Scan for the cell matching the given text and deliver its (X, Y) coordinate at center. 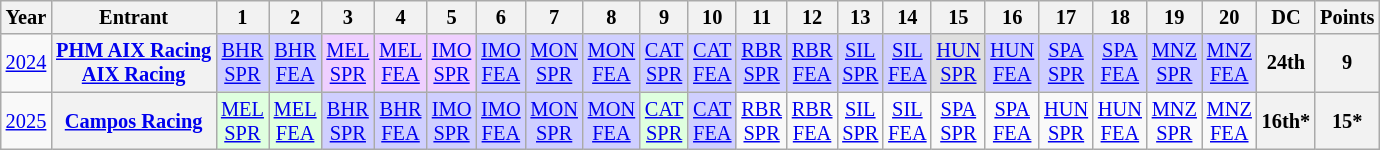
6 (500, 17)
15 (958, 17)
11 (761, 17)
10 (712, 17)
Points (1347, 17)
Entrant (134, 17)
2 (296, 17)
13 (860, 17)
5 (452, 17)
Campos Racing (134, 121)
19 (1174, 17)
4 (400, 17)
2025 (26, 121)
PHM AIX RacingAIX Racing (134, 63)
18 (1120, 17)
16 (1012, 17)
DC (1286, 17)
20 (1230, 17)
8 (612, 17)
16th* (1286, 121)
1 (242, 17)
12 (812, 17)
7 (554, 17)
Year (26, 17)
14 (907, 17)
17 (1066, 17)
15* (1347, 121)
3 (348, 17)
24th (1286, 63)
2024 (26, 63)
